Return the (X, Y) coordinate for the center point of the cell that contains the specified text.  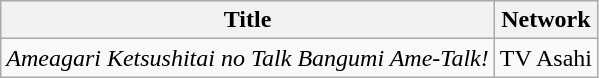
Ameagari Ketsushitai no Talk Bangumi Ame-Talk! (248, 58)
Title (248, 20)
Network (546, 20)
TV Asahi (546, 58)
